Detect which cell encompasses the target text, then output its [X, Y] center coordinate. 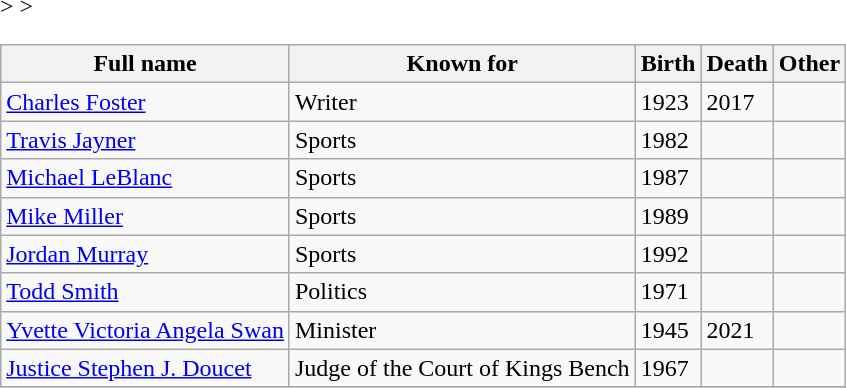
Michael LeBlanc [146, 178]
Mike Miller [146, 216]
Jordan Murray [146, 254]
Todd Smith [146, 292]
1989 [668, 216]
Justice Stephen J. Doucet [146, 368]
Known for [462, 64]
1971 [668, 292]
2021 [737, 330]
Yvette Victoria Angela Swan [146, 330]
1982 [668, 140]
2017 [737, 102]
1987 [668, 178]
1923 [668, 102]
Politics [462, 292]
Travis Jayner [146, 140]
Full name [146, 64]
1992 [668, 254]
Death [737, 64]
Minister [462, 330]
Birth [668, 64]
Writer [462, 102]
Judge of the Court of Kings Bench [462, 368]
Charles Foster [146, 102]
Other [809, 64]
1967 [668, 368]
1945 [668, 330]
